Output the [X, Y] coordinate of the center of the cell containing the given text.  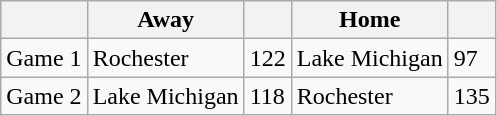
97 [472, 58]
Home [370, 20]
Away [166, 20]
122 [268, 58]
Game 1 [44, 58]
Game 2 [44, 96]
135 [472, 96]
118 [268, 96]
